Provide the [X, Y] coordinate of the cell's center where the given text is located.  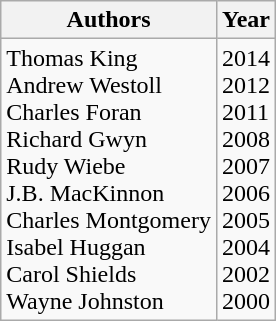
Thomas KingAndrew WestollCharles ForanRichard GwynRudy WiebeJ.B. MacKinnonCharles MontgomeryIsabel HugganCarol ShieldsWayne Johnston [109, 180]
Authors [109, 20]
Year [246, 20]
2014201220112008200720062005200420022000 [246, 180]
